Search for the cell housing the specified text and yield its [X, Y] center coordinate. 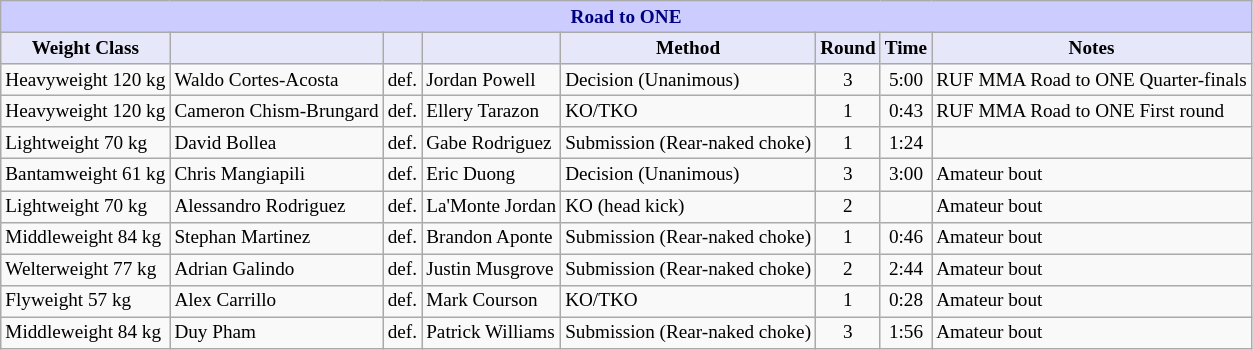
Road to ONE [626, 17]
2:44 [906, 270]
1:56 [906, 333]
Method [688, 48]
Jordan Powell [492, 80]
Welterweight 77 kg [86, 270]
La'Monte Jordan [492, 206]
0:43 [906, 111]
Brandon Aponte [492, 238]
5:00 [906, 80]
1:24 [906, 143]
Patrick Williams [492, 333]
Round [848, 48]
Cameron Chism-Brungard [276, 111]
Notes [1092, 48]
KO (head kick) [688, 206]
Weight Class [86, 48]
RUF MMA Road to ONE Quarter-finals [1092, 80]
0:28 [906, 301]
RUF MMA Road to ONE First round [1092, 111]
Chris Mangiapili [276, 175]
Waldo Cortes-Acosta [276, 80]
Mark Courson [492, 301]
Time [906, 48]
Adrian Galindo [276, 270]
Justin Musgrove [492, 270]
Flyweight 57 kg [86, 301]
0:46 [906, 238]
Stephan Martinez [276, 238]
Eric Duong [492, 175]
Bantamweight 61 kg [86, 175]
David Bollea [276, 143]
Alex Carrillo [276, 301]
Duy Pham [276, 333]
Alessandro Rodriguez [276, 206]
Ellery Tarazon [492, 111]
Gabe Rodriguez [492, 143]
3:00 [906, 175]
